Provide the (X, Y) coordinate of the cell's center where the given text is located.  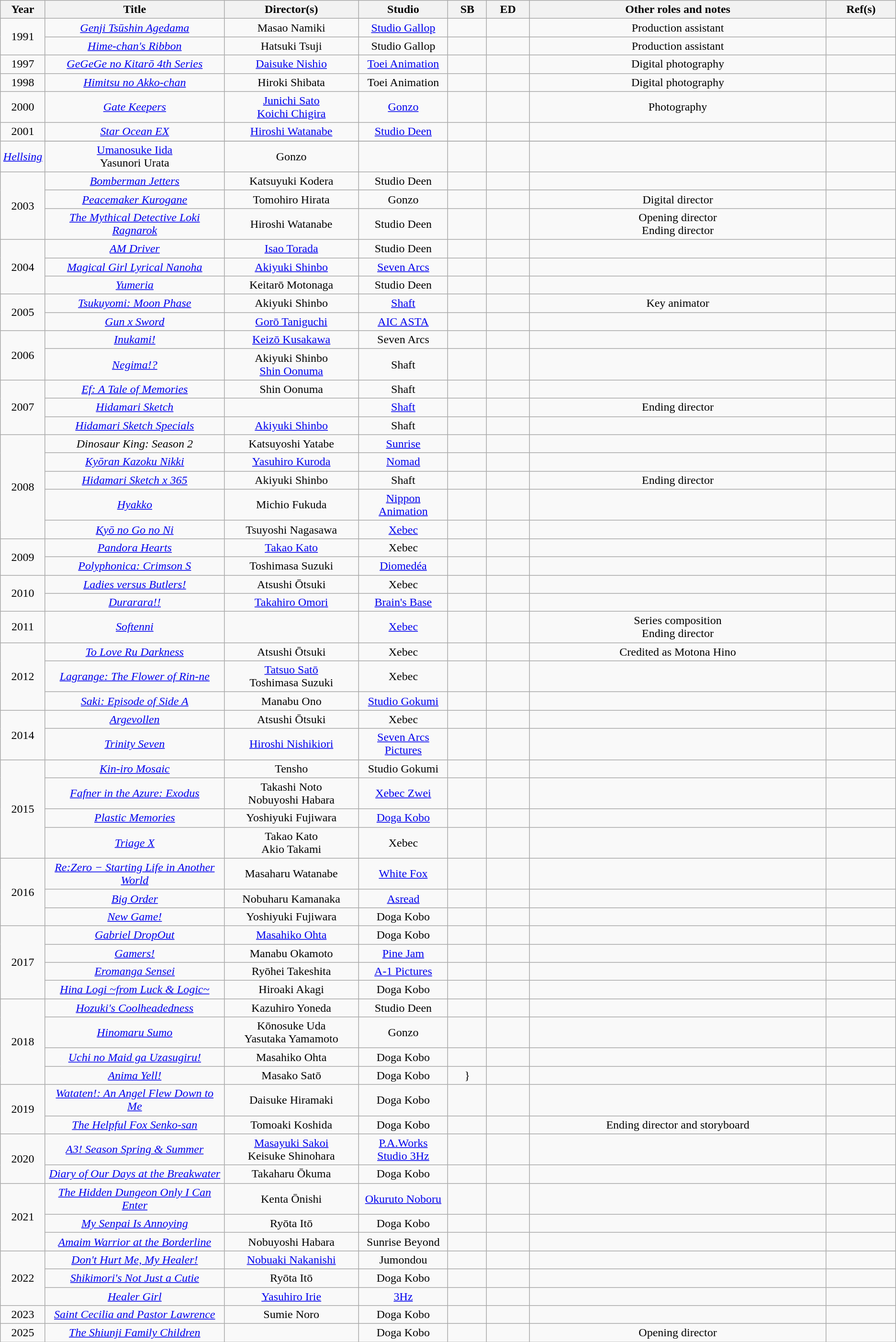
Re:Zero − Starting Life in Another World (134, 874)
Bomberman Jetters (134, 181)
Nippon Animation (403, 504)
Sumie Noro (291, 1315)
Director(s) (291, 10)
Saint Cecilia and Pastor Lawrence (134, 1315)
Plastic Memories (134, 818)
1998 (23, 82)
Himitsu no Akko-chan (134, 82)
Shin Oonuma (291, 389)
Takao Kato (291, 548)
Kōnosuke Uda Yasutaka Yamamoto (291, 1033)
Kenta Ōnishi (291, 1198)
Hiroaki Akagi (291, 990)
2023 (23, 1315)
SB (467, 10)
1991 (23, 37)
Takahiro Omori (291, 603)
Year (23, 10)
Yasuhiro Irie (291, 1297)
Asread (403, 898)
Hatsuki Tsuji (291, 46)
Gamers! (134, 953)
2010 (23, 593)
Nomad (403, 462)
Keitarō Motonaga (291, 285)
2015 (23, 809)
Masayuki Sakoi Keisuke Shinohara (291, 1150)
2021 (23, 1217)
Hiroki Shibata (291, 82)
Gun x Sword (134, 322)
Anima Yell! (134, 1075)
Tomoaki Koshida (291, 1125)
Daisuke Hiramaki (291, 1100)
Ryōhei Takeshita (291, 972)
Umanosuke Iida Yasunori Urata (134, 156)
2017 (23, 962)
2025 (23, 1333)
2012 (23, 677)
Ref(s) (861, 10)
Hellsing (23, 156)
Ending director and storyboard (678, 1125)
Hidamari Sketch Specials (134, 425)
Magical Girl Lyrical Nanoha (134, 267)
Lagrange: The Flower of Rin-ne (134, 677)
Eromanga Sensei (134, 972)
White Fox (403, 874)
Hidamari Sketch (134, 407)
Genji Tsūshin Agedama (134, 28)
New Game! (134, 917)
The Hidden Dungeon Only I Can Enter (134, 1198)
Diomedéa (403, 566)
Takashi Noto Nobuyoshi Habara (291, 794)
} (467, 1075)
Big Order (134, 898)
Hyakko (134, 504)
Saki: Episode of Side A (134, 701)
Kyō no Go no Ni (134, 529)
Daisuke Nishio (291, 64)
Kyōran Kazoku Nikki (134, 462)
Opening directorEnding director (678, 224)
Nobuaki Nakanishi (291, 1260)
Shikimori's Not Just a Cutie (134, 1278)
Durarara!! (134, 603)
Nobuyoshi Habara (291, 1241)
2022 (23, 1278)
AM Driver (134, 248)
The Helpful Fox Senko-san (134, 1125)
Takao KatoAkio Takami (291, 842)
Nobuharu Kamanaka (291, 898)
Hime-chan's Ribbon (134, 46)
Toshimasa Suzuki (291, 566)
Pine Jam (403, 953)
Tomohiro Hirata (291, 199)
A-1 Pictures (403, 972)
Katsuyoshi Yatabe (291, 444)
2007 (23, 407)
Tsukuyomi: Moon Phase (134, 303)
Tsuyoshi Nagasawa (291, 529)
Digital director (678, 199)
Gate Keepers (134, 107)
2005 (23, 313)
Kazuhiro Yoneda (291, 1008)
Michio Fukuda (291, 504)
Softenni (134, 627)
2000 (23, 107)
Ladies versus Butlers! (134, 584)
2016 (23, 892)
Ef: A Tale of Memories (134, 389)
Don't Hurt Me, My Healer! (134, 1260)
Gabriel DropOut (134, 935)
1997 (23, 64)
Akiyuki ShinboShin Oonuma (291, 365)
Kin-iro Mosaic (134, 769)
Photography (678, 107)
Hinomaru Sumo (134, 1033)
2009 (23, 557)
2006 (23, 355)
Masaharu Watanabe (291, 874)
Peacemaker Kurogane (134, 199)
Pandora Hearts (134, 548)
To Love Ru Darkness (134, 652)
P.A.WorksStudio 3Hz (403, 1150)
2018 (23, 1041)
Hina Logi ~from Luck & Logic~ (134, 990)
A3! Season Spring & Summer (134, 1150)
The Mythical Detective Loki Ragnarok (134, 224)
The Shiunji Family Children (134, 1333)
Hozuki's Coolheadedness (134, 1008)
Isao Torada (291, 248)
Inukami! (134, 340)
Polyphonica: Crimson S (134, 566)
Key animator (678, 303)
Fafner in the Azure: Exodus (134, 794)
Yasuhiro Kuroda (291, 462)
Trinity Seven (134, 744)
2003 (23, 206)
3Hz (403, 1297)
Tensho (291, 769)
2001 (23, 132)
Junichi Sato Koichi Chigira (291, 107)
Takaharu Ōkuma (291, 1174)
2019 (23, 1109)
GeGeGe no Kitarō 4th Series (134, 64)
Studio (403, 10)
2011 (23, 627)
Tatsuo Satō Toshimasa Suzuki (291, 677)
Masao Namiki (291, 28)
Yumeria (134, 285)
Katsuyuki Kodera (291, 181)
Title (134, 10)
Amaim Warrior at the Borderline (134, 1241)
Manabu Okamoto (291, 953)
Other roles and notes (678, 10)
2014 (23, 735)
Triage X (134, 842)
Masako Satō (291, 1075)
Argevollen (134, 719)
Series compositionEnding director (678, 627)
Seven Arcs Pictures (403, 744)
My Senpai Is Annoying (134, 1223)
Star Ocean EX (134, 132)
Diary of Our Days at the Breakwater (134, 1174)
Gorō Taniguchi (291, 322)
Credited as Motona Hino (678, 652)
Keizō Kusakawa (291, 340)
Sunrise Beyond (403, 1241)
Okuruto Noboru (403, 1198)
Opening director (678, 1333)
AIC ASTA (403, 322)
2004 (23, 267)
ED (508, 10)
Jumondou (403, 1260)
Manabu Ono (291, 701)
Xebec Zwei (403, 794)
2008 (23, 486)
Sunrise (403, 444)
Healer Girl (134, 1297)
Uchi no Maid ga Uzasugiru! (134, 1057)
Hiroshi Nishikiori (291, 744)
Dinosaur King: Season 2 (134, 444)
2020 (23, 1158)
Brain's Base (403, 603)
Wataten!: An Angel Flew Down to Me (134, 1100)
Hidamari Sketch x 365 (134, 480)
Negima!? (134, 365)
